Search for the cell housing the specified text and yield its [x, y] center coordinate. 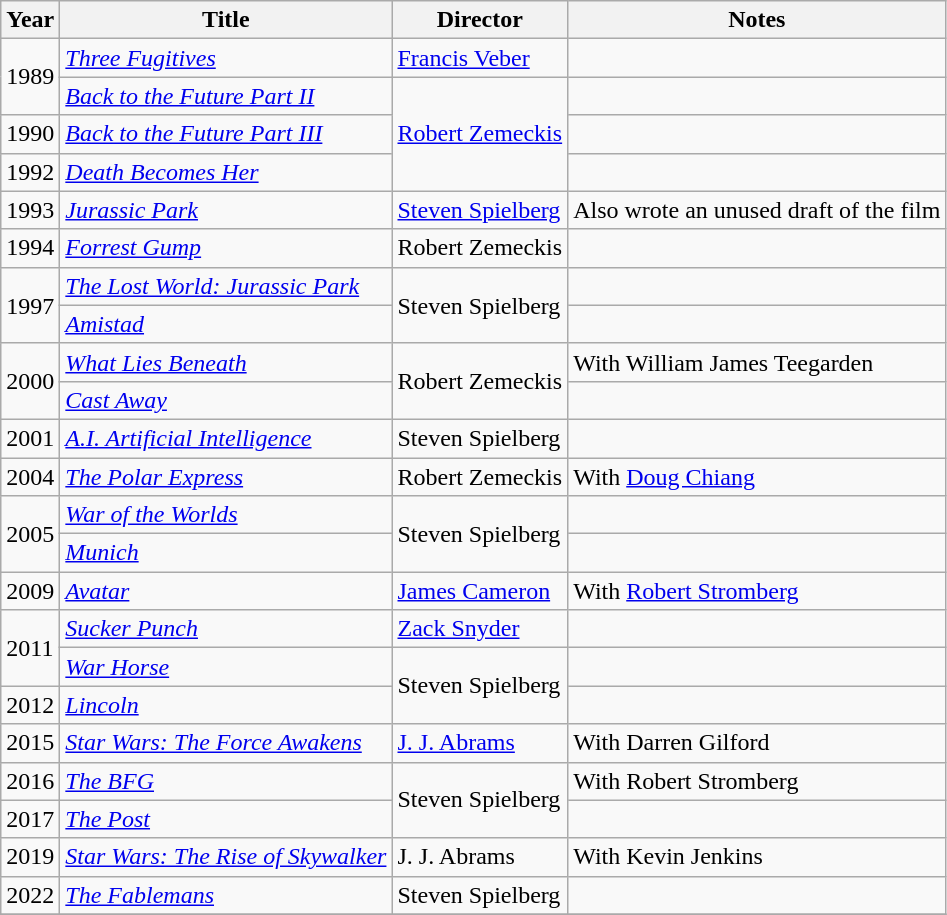
Munich [226, 553]
2009 [30, 591]
1992 [30, 172]
2011 [30, 648]
Title [226, 20]
With William James Teegarden [757, 362]
1994 [30, 248]
The Polar Express [226, 477]
Notes [757, 20]
2016 [30, 781]
2015 [30, 743]
The Fablemans [226, 895]
Jurassic Park [226, 210]
Back to the Future Part III [226, 134]
Zack Snyder [480, 629]
War of the Worlds [226, 515]
The Lost World: Jurassic Park [226, 286]
Star Wars: The Force Awakens [226, 743]
1993 [30, 210]
With Doug Chiang [757, 477]
Also wrote an unused draft of the film [757, 210]
With Kevin Jenkins [757, 857]
2000 [30, 381]
2001 [30, 438]
2004 [30, 477]
Sucker Punch [226, 629]
War Horse [226, 667]
Forrest Gump [226, 248]
Avatar [226, 591]
2022 [30, 895]
2019 [30, 857]
Year [30, 20]
Lincoln [226, 705]
Star Wars: The Rise of Skywalker [226, 857]
Francis Veber [480, 58]
1997 [30, 305]
2017 [30, 819]
Three Fugitives [226, 58]
Death Becomes Her [226, 172]
Cast Away [226, 400]
Back to the Future Part II [226, 96]
Amistad [226, 324]
What Lies Beneath [226, 362]
The Post [226, 819]
With Darren Gilford [757, 743]
The BFG [226, 781]
James Cameron [480, 591]
1989 [30, 77]
2005 [30, 534]
2012 [30, 705]
A.I. Artificial Intelligence [226, 438]
Director [480, 20]
1990 [30, 134]
